Pinpoint the cell where the given text exists, returning its [x, y] midpoint coordinate. 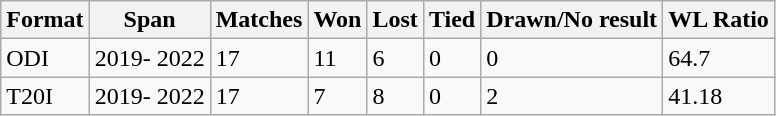
ODI [45, 58]
41.18 [719, 96]
T20I [45, 96]
Tied [452, 20]
2 [572, 96]
7 [338, 96]
64.7 [719, 58]
8 [395, 96]
WL Ratio [719, 20]
Span [150, 20]
Format [45, 20]
6 [395, 58]
Won [338, 20]
Matches [259, 20]
Drawn/No result [572, 20]
11 [338, 58]
Lost [395, 20]
